Capture the cell that displays the provided text and extract its [X, Y] central coordinate. 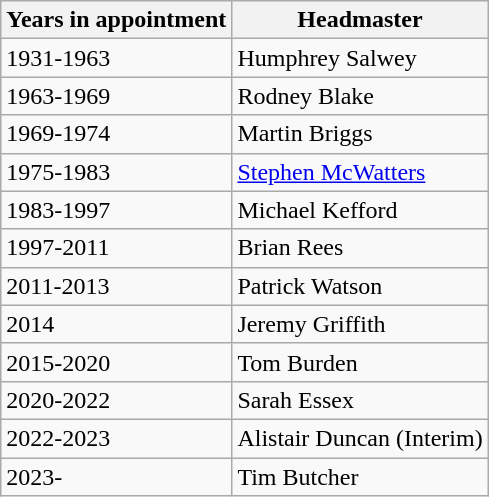
Tim Butcher [360, 477]
2014 [116, 324]
Alistair Duncan (Interim) [360, 438]
Jeremy Griffith [360, 324]
Martin Briggs [360, 134]
1997-2011 [116, 248]
Stephen McWatters [360, 172]
2022-2023 [116, 438]
Michael Kefford [360, 210]
Tom Burden [360, 362]
1983-1997 [116, 210]
2015-2020 [116, 362]
Headmaster [360, 20]
Patrick Watson [360, 286]
2020-2022 [116, 400]
Humphrey Salwey [360, 58]
1975-1983 [116, 172]
2023- [116, 477]
1931-1963 [116, 58]
1969-1974 [116, 134]
Sarah Essex [360, 400]
Brian Rees [360, 248]
Years in appointment [116, 20]
2011-2013 [116, 286]
Rodney Blake [360, 96]
1963-1969 [116, 96]
